Search for the cell housing the specified text and yield its (x, y) center coordinate. 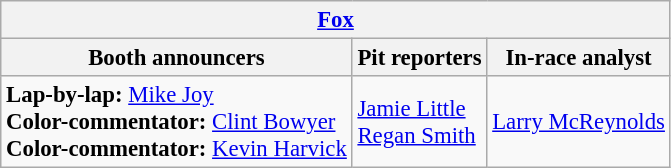
Fox (336, 20)
In-race analyst (578, 58)
Larry McReynolds (578, 122)
Booth announcers (176, 58)
Jamie LittleRegan Smith (420, 122)
Lap-by-lap: Mike JoyColor-commentator: Clint BowyerColor-commentator: Kevin Harvick (176, 122)
Pit reporters (420, 58)
